Return (X, Y) of the center of cell containing provided text 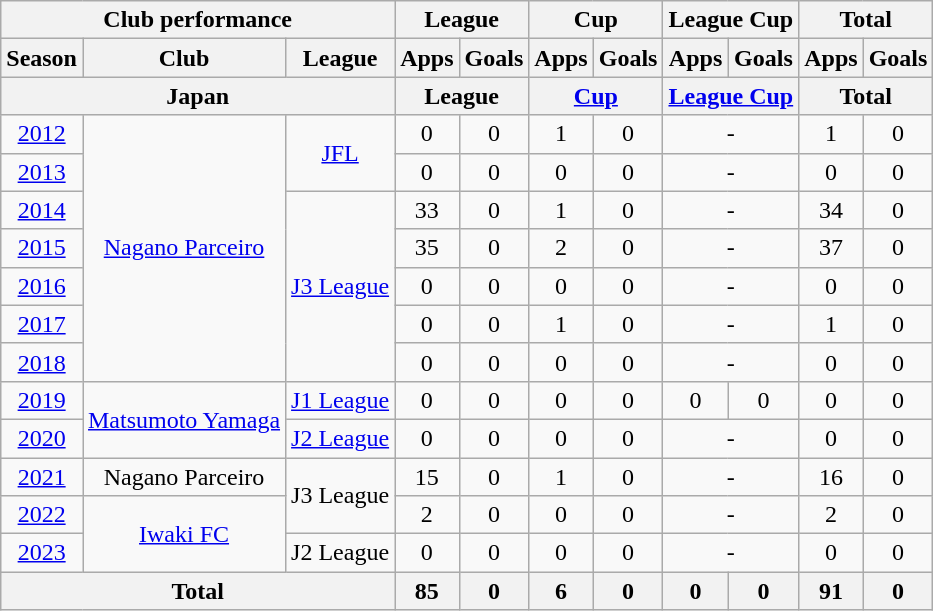
JFL (340, 153)
2022 (42, 515)
2017 (42, 324)
2023 (42, 553)
Iwaki FC (184, 534)
6 (561, 591)
15 (427, 477)
2019 (42, 400)
2013 (42, 172)
Club (184, 58)
2020 (42, 438)
Japan (198, 96)
Matsumoto Yamaga (184, 419)
91 (831, 591)
2018 (42, 362)
J1 League (340, 400)
2021 (42, 477)
2016 (42, 286)
16 (831, 477)
37 (831, 248)
Club performance (198, 20)
2012 (42, 134)
33 (427, 210)
34 (831, 210)
35 (427, 248)
2015 (42, 248)
85 (427, 591)
2014 (42, 210)
Season (42, 58)
